Determine the (x, y) coordinate at the center of the cell enclosing the given text.  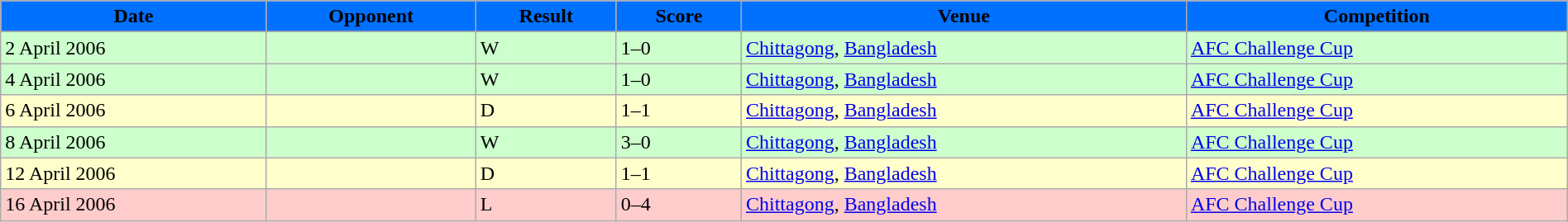
Result (546, 17)
Venue (963, 17)
16 April 2006 (134, 205)
2 April 2006 (134, 48)
Competition (1376, 17)
12 April 2006 (134, 173)
3–0 (678, 142)
L (546, 205)
4 April 2006 (134, 79)
8 April 2006 (134, 142)
0–4 (678, 205)
Opponent (370, 17)
Date (134, 17)
Score (678, 17)
6 April 2006 (134, 111)
